Find where the given text appears and provide that cell's center as [x, y] coordinate. 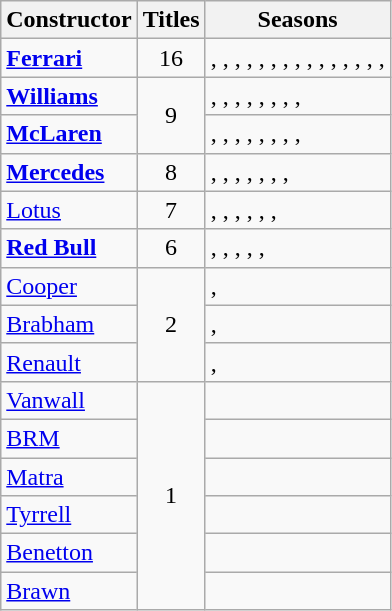
Red Bull [69, 248]
, , , , , , , , , , , , , , , [298, 58]
8 [171, 172]
Vanwall [69, 400]
Benetton [69, 553]
16 [171, 58]
1 [171, 495]
2 [171, 324]
Tyrrell [69, 515]
Cooper [69, 286]
Renault [69, 362]
Matra [69, 477]
, , , , , , , [298, 172]
McLaren [69, 134]
Titles [171, 20]
, , , , , , [298, 210]
Williams [69, 96]
Constructor [69, 20]
6 [171, 248]
Lotus [69, 210]
Seasons [298, 20]
, , , , , [298, 248]
Mercedes [69, 172]
9 [171, 115]
BRM [69, 438]
Brabham [69, 324]
Ferrari [69, 58]
7 [171, 210]
Brawn [69, 591]
